Provide the (X, Y) coordinate of the cell's center where the given text is located.  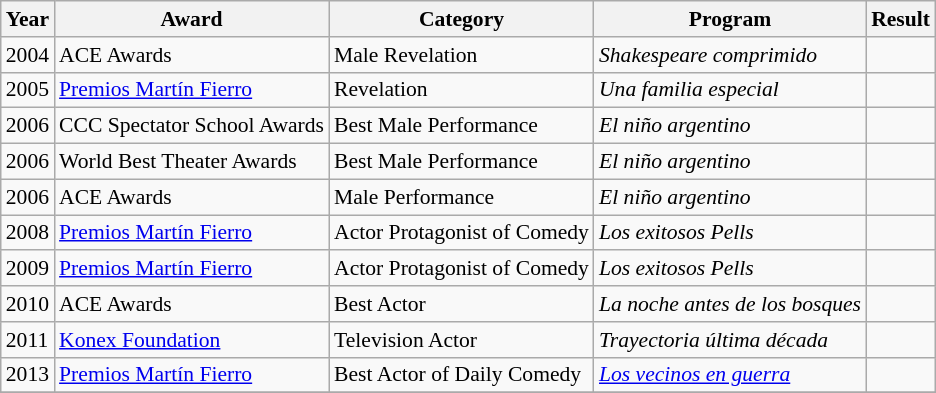
CCC Spectator School Awards (192, 126)
2011 (28, 340)
Shakespeare comprimido (730, 55)
La noche antes de los bosques (730, 304)
Los vecinos en guerra (730, 375)
Una familia especial (730, 90)
Result (900, 19)
Trayectoria última década (730, 340)
Male Performance (462, 197)
Best Actor (462, 304)
Revelation (462, 90)
World Best Theater Awards (192, 162)
Year (28, 19)
2009 (28, 269)
2005 (28, 90)
Award (192, 19)
Category (462, 19)
2013 (28, 375)
Television Actor (462, 340)
Best Actor of Daily Comedy (462, 375)
Male Revelation (462, 55)
2008 (28, 233)
Konex Foundation (192, 340)
Program (730, 19)
2004 (28, 55)
2010 (28, 304)
